Scan for the cell matching the given text and deliver its [x, y] coordinate at center. 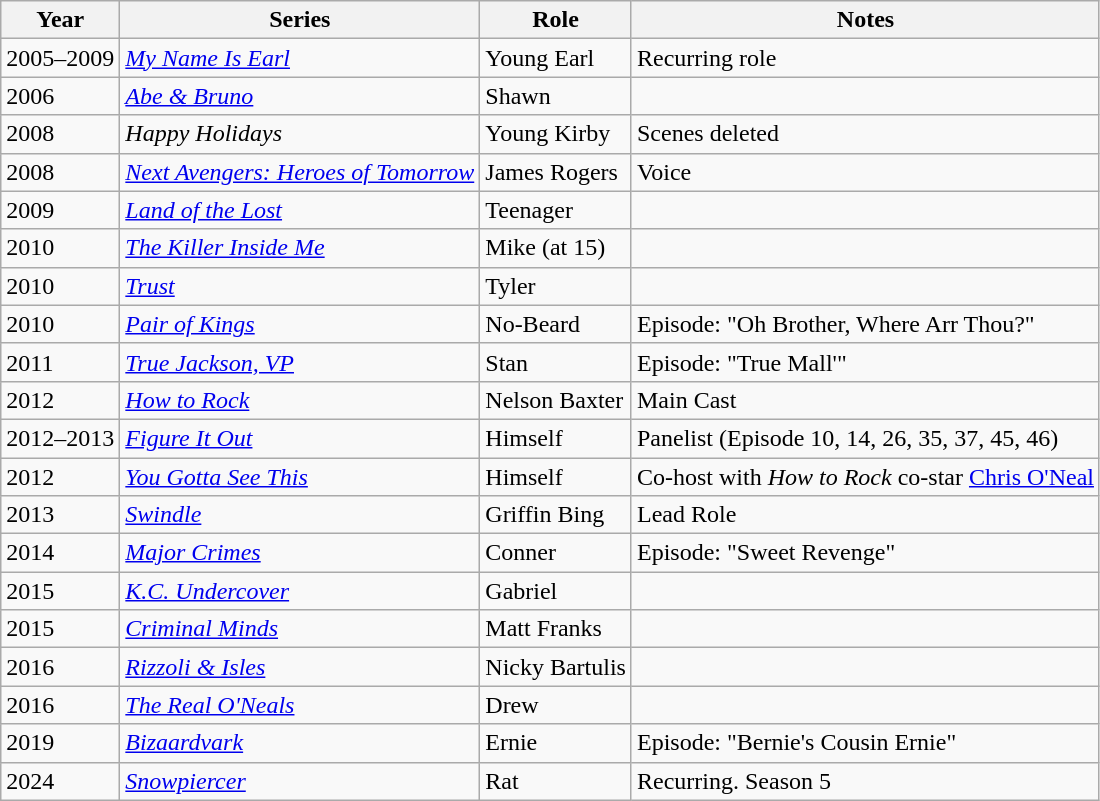
How to Rock [300, 400]
2024 [60, 781]
Teenager [556, 210]
Nicky Bartulis [556, 667]
Happy Holidays [300, 134]
Pair of Kings [300, 324]
Matt Franks [556, 629]
Episode: "Oh Brother, Where Arr Thou?" [865, 324]
My Name Is Earl [300, 58]
You Gotta See This [300, 477]
Mike (at 15) [556, 248]
No-Beard [556, 324]
K.C. Undercover [300, 591]
Abe & Bruno [300, 96]
Bizaardvark [300, 743]
Lead Role [865, 515]
Tyler [556, 286]
Snowpiercer [300, 781]
Episode: "Sweet Revenge" [865, 553]
Series [300, 20]
Panelist (Episode 10, 14, 26, 35, 37, 45, 46) [865, 438]
2006 [60, 96]
Year [60, 20]
Episode: "Bernie's Cousin Ernie" [865, 743]
Trust [300, 286]
Stan [556, 362]
2019 [60, 743]
Next Avengers: Heroes of Tomorrow [300, 172]
Rat [556, 781]
Rizzoli & Isles [300, 667]
Nelson Baxter [556, 400]
Notes [865, 20]
Voice [865, 172]
Shawn [556, 96]
2012–2013 [60, 438]
Gabriel [556, 591]
James Rogers [556, 172]
Young Kirby [556, 134]
Criminal Minds [300, 629]
Major Crimes [300, 553]
2014 [60, 553]
Scenes deleted [865, 134]
Recurring role [865, 58]
Swindle [300, 515]
Conner [556, 553]
2013 [60, 515]
Episode: "True Mall'" [865, 362]
Role [556, 20]
True Jackson, VP [300, 362]
2009 [60, 210]
Main Cast [865, 400]
Recurring. Season 5 [865, 781]
Land of the Lost [300, 210]
Figure It Out [300, 438]
The Real O'Neals [300, 705]
2005–2009 [60, 58]
Ernie [556, 743]
Drew [556, 705]
Young Earl [556, 58]
Co-host with How to Rock co-star Chris O'Neal [865, 477]
The Killer Inside Me [300, 248]
2011 [60, 362]
Griffin Bing [556, 515]
